Search for the cell housing the specified text and yield its [x, y] center coordinate. 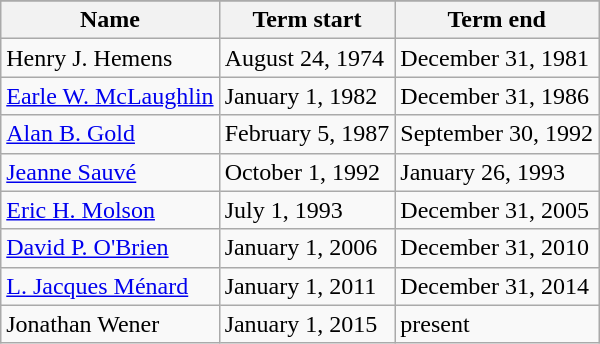
Jeanne Sauvé [110, 172]
January 1, 2011 [307, 286]
present [497, 324]
December 31, 1986 [497, 96]
December 31, 2014 [497, 286]
October 1, 1992 [307, 172]
David P. O'Brien [110, 248]
September 30, 1992 [497, 134]
Term end [497, 20]
Jonathan Wener [110, 324]
January 26, 1993 [497, 172]
Alan B. Gold [110, 134]
Name [110, 20]
December 31, 1981 [497, 58]
January 1, 2006 [307, 248]
February 5, 1987 [307, 134]
Henry J. Hemens [110, 58]
Eric H. Molson [110, 210]
Term start [307, 20]
December 31, 2005 [497, 210]
July 1, 1993 [307, 210]
December 31, 2010 [497, 248]
August 24, 1974 [307, 58]
January 1, 1982 [307, 96]
Earle W. McLaughlin [110, 96]
January 1, 2015 [307, 324]
L. Jacques Ménard [110, 286]
